Return [x, y] of the center of cell containing provided text 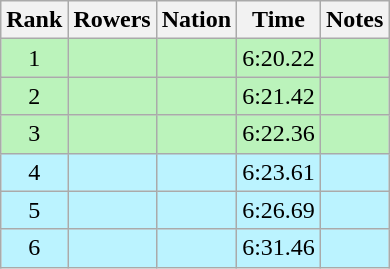
6:31.46 [279, 248]
Rowers [112, 20]
3 [34, 134]
6 [34, 248]
1 [34, 58]
5 [34, 210]
2 [34, 96]
Time [279, 20]
6:26.69 [279, 210]
Nation [196, 20]
6:22.36 [279, 134]
6:20.22 [279, 58]
Rank [34, 20]
Notes [354, 20]
4 [34, 172]
6:21.42 [279, 96]
6:23.61 [279, 172]
